Provide the (x, y) coordinate of the cell's center where the given text is located.  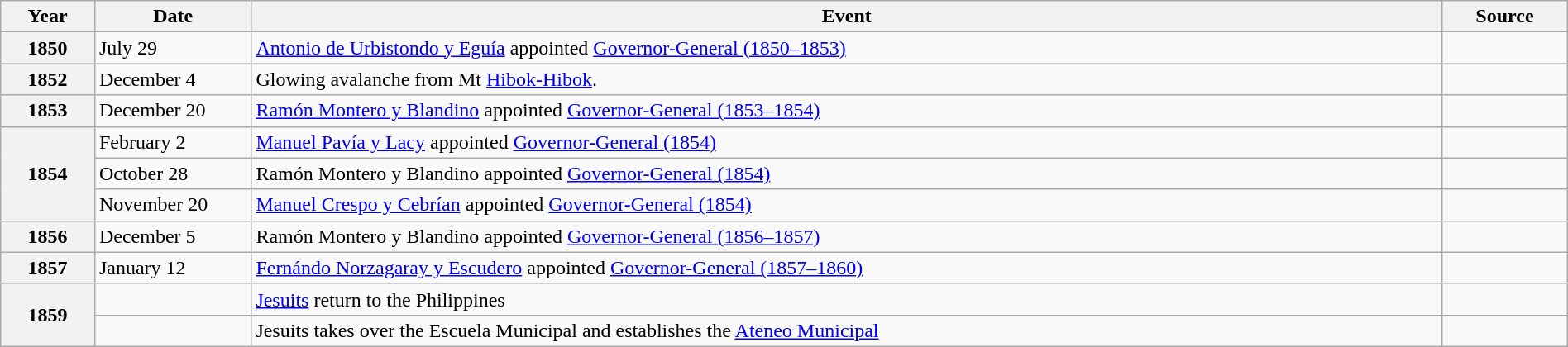
Fernándo Norzagaray y Escudero appointed Governor-General (1857–1860) (847, 268)
December 4 (172, 79)
Ramón Montero y Blandino appointed Governor-General (1854) (847, 173)
Ramón Montero y Blandino appointed Governor-General (1856–1857) (847, 236)
Event (847, 17)
1857 (48, 268)
1856 (48, 236)
1854 (48, 173)
December 20 (172, 111)
Year (48, 17)
February 2 (172, 142)
Jesuits return to the Philippines (847, 299)
Antonio de Urbistondo y Eguía appointed Governor-General (1850–1853) (847, 48)
1859 (48, 315)
January 12 (172, 268)
Source (1505, 17)
Manuel Crespo y Cebrían appointed Governor-General (1854) (847, 205)
November 20 (172, 205)
Manuel Pavía y Lacy appointed Governor-General (1854) (847, 142)
Ramón Montero y Blandino appointed Governor-General (1853–1854) (847, 111)
October 28 (172, 173)
1850 (48, 48)
Date (172, 17)
Jesuits takes over the Escuela Municipal and establishes the Ateneo Municipal (847, 330)
December 5 (172, 236)
1853 (48, 111)
1852 (48, 79)
Glowing avalanche from Mt Hibok-Hibok. (847, 79)
July 29 (172, 48)
